Provide the [X, Y] coordinate of the cell's center where the given text is located.  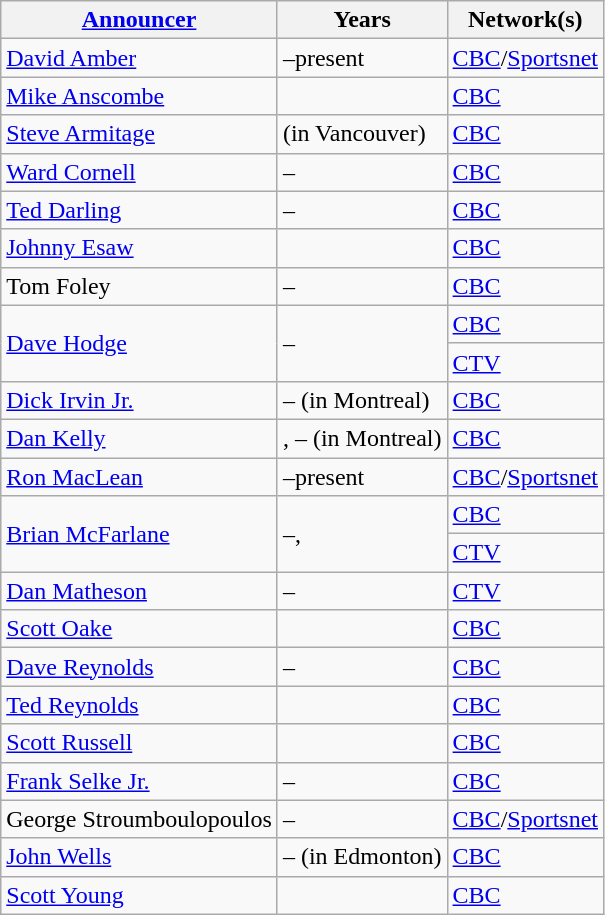
Johnny Esaw [140, 248]
David Amber [140, 58]
Years [362, 20]
Announcer [140, 20]
Dave Reynolds [140, 667]
Brian McFarlane [140, 534]
Ted Darling [140, 210]
Dan Matheson [140, 591]
Scott Oake [140, 629]
Dave Hodge [140, 343]
Ted Reynolds [140, 705]
– (in Edmonton) [362, 857]
George Stroumboulopoulos [140, 819]
Scott Young [140, 895]
Dick Irvin Jr. [140, 400]
Network(s) [525, 20]
Dan Kelly [140, 438]
Steve Armitage [140, 134]
Ron MacLean [140, 477]
Frank Selke Jr. [140, 781]
(in Vancouver) [362, 134]
, – (in Montreal) [362, 438]
Scott Russell [140, 743]
–, [362, 534]
Mike Anscombe [140, 96]
Ward Cornell [140, 172]
John Wells [140, 857]
Tom Foley [140, 286]
– (in Montreal) [362, 400]
